Pinpoint the cell where the given text exists, returning its [x, y] midpoint coordinate. 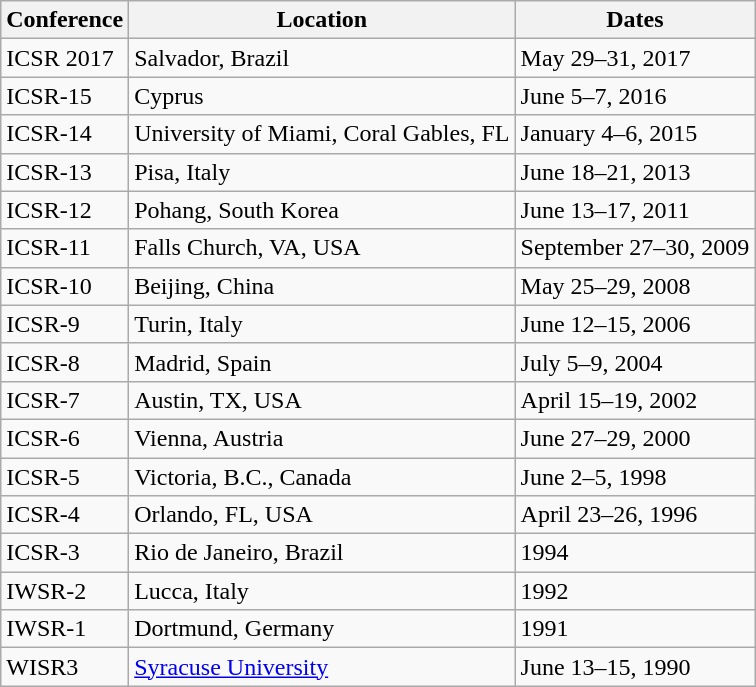
Vienna, Austria [322, 438]
Salvador, Brazil [322, 58]
Pohang, South Korea [322, 210]
Orlando, FL, USA [322, 515]
ICSR-3 [65, 553]
April 23–26, 1996 [635, 515]
May 29–31, 2017 [635, 58]
IWSR-1 [65, 629]
Beijing, China [322, 286]
June 13–17, 2011 [635, 210]
1992 [635, 591]
ICSR-11 [65, 248]
ICSR 2017 [65, 58]
Dortmund, Germany [322, 629]
ICSR-7 [65, 400]
ICSR-4 [65, 515]
ICSR-9 [65, 324]
Syracuse University [322, 667]
ICSR-12 [65, 210]
ICSR-15 [65, 96]
June 18–21, 2013 [635, 172]
June 12–15, 2006 [635, 324]
ICSR-6 [65, 438]
May 25–29, 2008 [635, 286]
ICSR-8 [65, 362]
ICSR-14 [65, 134]
WISR3 [65, 667]
Austin, TX, USA [322, 400]
University of Miami, Coral Gables, FL [322, 134]
IWSR-2 [65, 591]
Conference [65, 20]
June 5–7, 2016 [635, 96]
Cyprus [322, 96]
Pisa, Italy [322, 172]
Victoria, B.C., Canada [322, 477]
June 2–5, 1998 [635, 477]
ICSR-5 [65, 477]
1991 [635, 629]
June 27–29, 2000 [635, 438]
ICSR-13 [65, 172]
Rio de Janeiro, Brazil [322, 553]
April 15–19, 2002 [635, 400]
June 13–15, 1990 [635, 667]
Madrid, Spain [322, 362]
Location [322, 20]
ICSR-10 [65, 286]
Falls Church, VA, USA [322, 248]
1994 [635, 553]
Lucca, Italy [322, 591]
Dates [635, 20]
September 27–30, 2009 [635, 248]
July 5–9, 2004 [635, 362]
January 4–6, 2015 [635, 134]
Turin, Italy [322, 324]
